Provide the (X, Y) coordinate of the cell's center where the given text is located.  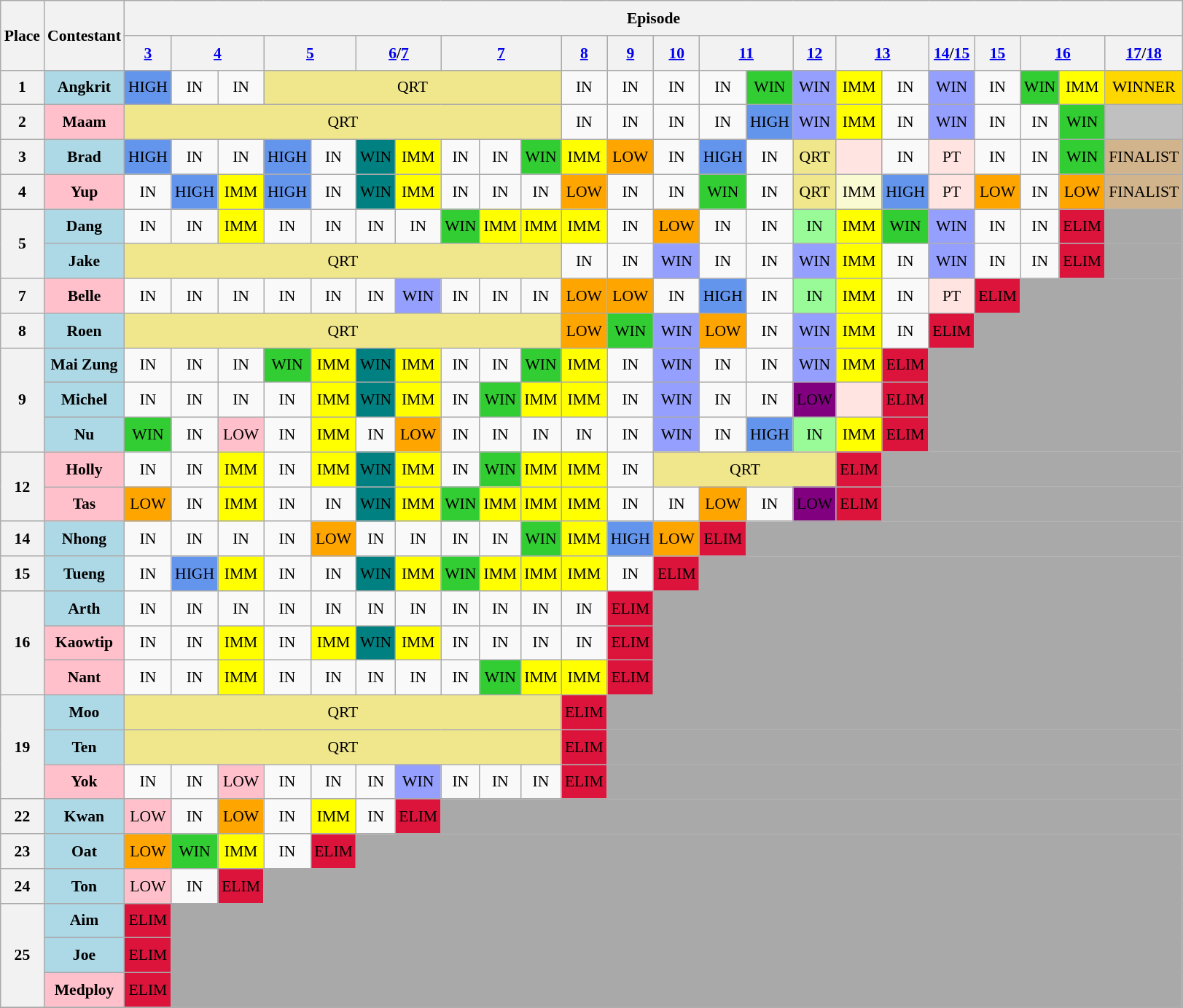
WINNER (1144, 87)
Jake (85, 262)
13 (882, 53)
14 (22, 539)
2 (22, 122)
Ton (85, 886)
Joe (85, 956)
Arth (85, 609)
Maam (85, 122)
Belle (85, 296)
11 (746, 53)
Mai Zung (85, 365)
23 (22, 851)
Aim (85, 921)
25 (22, 955)
Dang (85, 227)
19 (22, 748)
Tas (85, 504)
Nu (85, 435)
Nant (85, 678)
Brad (85, 157)
Michel (85, 400)
Medploy (85, 991)
Ten (85, 747)
6/7 (399, 53)
Angkrit (85, 87)
Nhong (85, 539)
Holly (85, 469)
Oat (85, 851)
Yok (85, 782)
Contestant (85, 35)
Roen (85, 331)
Place (22, 35)
22 (22, 817)
Moo (85, 713)
1 (22, 87)
Yup (85, 192)
17/18 (1144, 53)
Tueng (85, 574)
Kwan (85, 817)
14/15 (952, 53)
Kaowtip (85, 643)
Episode (653, 18)
24 (22, 886)
10 (676, 53)
